Determine the (X, Y) coordinate at the center of the cell enclosing the given text.  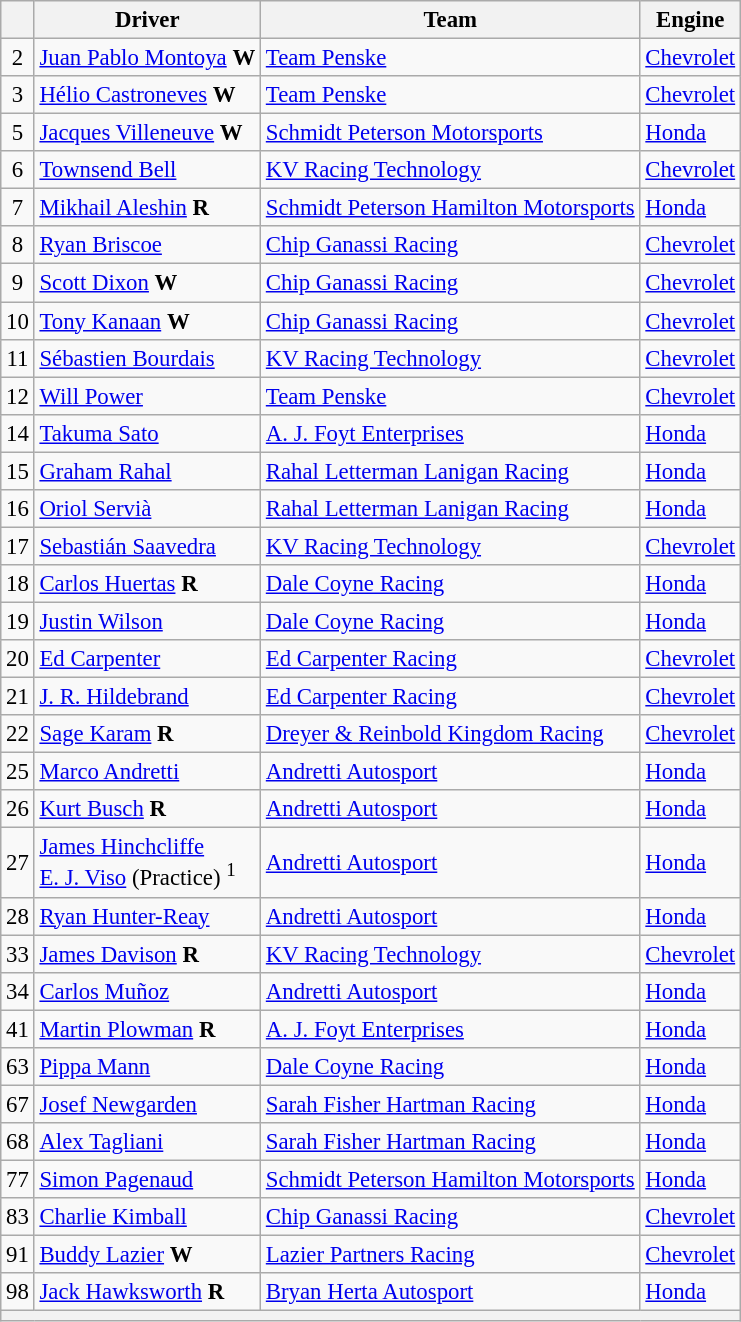
9 (18, 283)
7 (18, 208)
Ed Carpenter (147, 659)
17 (18, 546)
Will Power (147, 396)
Juan Pablo Montoya W (147, 58)
67 (18, 1104)
34 (18, 991)
Sage Karam R (147, 734)
19 (18, 621)
3 (18, 95)
Oriol Servià (147, 509)
Hélio Castroneves W (147, 95)
28 (18, 916)
Buddy Lazier W (147, 1255)
Ryan Hunter-Reay (147, 916)
Scott Dixon W (147, 283)
Pippa Mann (147, 1067)
14 (18, 433)
Graham Rahal (147, 471)
Jack Hawksworth R (147, 1292)
25 (18, 772)
83 (18, 1217)
16 (18, 509)
68 (18, 1142)
Lazier Partners Racing (451, 1255)
2 (18, 58)
41 (18, 1029)
Kurt Busch R (147, 809)
Townsend Bell (147, 170)
Sebastián Saavedra (147, 546)
5 (18, 133)
26 (18, 809)
91 (18, 1255)
Team (451, 20)
J. R. Hildebrand (147, 697)
18 (18, 584)
Jacques Villeneuve W (147, 133)
Engine (690, 20)
Martin Plowman R (147, 1029)
98 (18, 1292)
Sébastien Bourdais (147, 358)
James Davison R (147, 954)
Simon Pagenaud (147, 1179)
8 (18, 245)
22 (18, 734)
Driver (147, 20)
77 (18, 1179)
11 (18, 358)
10 (18, 321)
Mikhail Aleshin R (147, 208)
Marco Andretti (147, 772)
Dreyer & Reinbold Kingdom Racing (451, 734)
6 (18, 170)
15 (18, 471)
63 (18, 1067)
Carlos Muñoz (147, 991)
Justin Wilson (147, 621)
Carlos Huertas R (147, 584)
Alex Tagliani (147, 1142)
21 (18, 697)
27 (18, 862)
20 (18, 659)
Bryan Herta Autosport (451, 1292)
Charlie Kimball (147, 1217)
James Hinchcliffe E. J. Viso (Practice) 1 (147, 862)
33 (18, 954)
Schmidt Peterson Motorsports (451, 133)
Takuma Sato (147, 433)
Tony Kanaan W (147, 321)
Josef Newgarden (147, 1104)
12 (18, 396)
Ryan Briscoe (147, 245)
